Return the [X, Y] coordinate for the center point of the cell that contains the specified text.  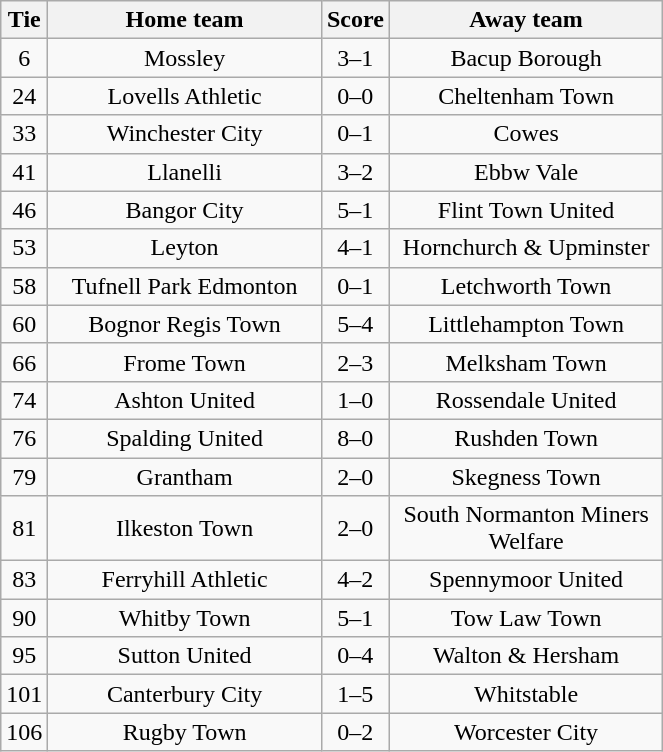
1–0 [355, 400]
Flint Town United [526, 210]
90 [24, 618]
Skegness Town [526, 477]
0–0 [355, 96]
Cheltenham Town [526, 96]
Leyton [185, 248]
76 [24, 438]
Tow Law Town [526, 618]
Tufnell Park Edmonton [185, 286]
33 [24, 134]
1–5 [355, 694]
Worcester City [526, 732]
41 [24, 172]
Hornchurch & Upminster [526, 248]
Cowes [526, 134]
74 [24, 400]
Ferryhill Athletic [185, 580]
Ilkeston Town [185, 528]
Littlehampton Town [526, 324]
Whitby Town [185, 618]
95 [24, 656]
106 [24, 732]
Away team [526, 20]
0–2 [355, 732]
Score [355, 20]
79 [24, 477]
81 [24, 528]
Canterbury City [185, 694]
60 [24, 324]
101 [24, 694]
46 [24, 210]
Rushden Town [526, 438]
2–3 [355, 362]
Rossendale United [526, 400]
Winchester City [185, 134]
Spalding United [185, 438]
Home team [185, 20]
8–0 [355, 438]
Bacup Borough [526, 58]
Ebbw Vale [526, 172]
Letchworth Town [526, 286]
Grantham [185, 477]
Spennymoor United [526, 580]
Tie [24, 20]
Ashton United [185, 400]
24 [24, 96]
Walton & Hersham [526, 656]
5–4 [355, 324]
Bangor City [185, 210]
Frome Town [185, 362]
3–1 [355, 58]
4–2 [355, 580]
Lovells Athletic [185, 96]
4–1 [355, 248]
53 [24, 248]
66 [24, 362]
Mossley [185, 58]
Melksham Town [526, 362]
Llanelli [185, 172]
Sutton United [185, 656]
0–4 [355, 656]
83 [24, 580]
3–2 [355, 172]
58 [24, 286]
Bognor Regis Town [185, 324]
South Normanton Miners Welfare [526, 528]
6 [24, 58]
Rugby Town [185, 732]
Whitstable [526, 694]
